From the cell containing the given text, extract its center point as (x, y) coordinate. 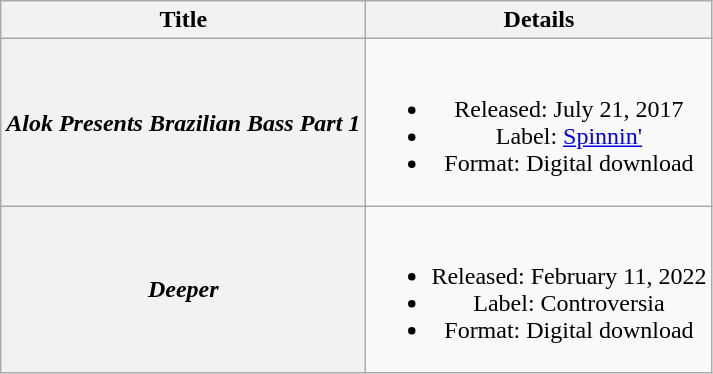
Released: July 21, 2017Label: Spinnin'Format: Digital download (539, 122)
Details (539, 20)
Title (184, 20)
Deeper (184, 290)
Alok Presents Brazilian Bass Part 1 (184, 122)
Released: February 11, 2022Label: ControversiaFormat: Digital download (539, 290)
